Find where the given text appears and provide that cell's center as (X, Y) coordinate. 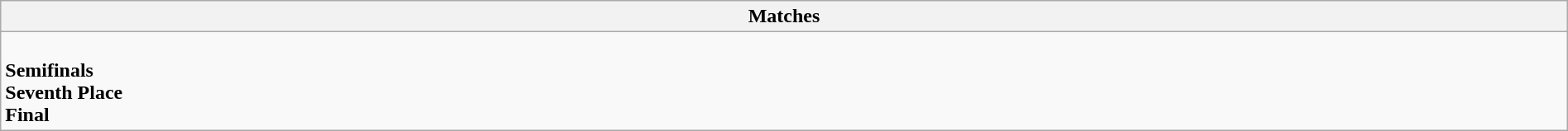
Matches (784, 16)
Semifinals Seventh Place Final (784, 81)
